From the cell containing the given text, extract its center point as (X, Y) coordinate. 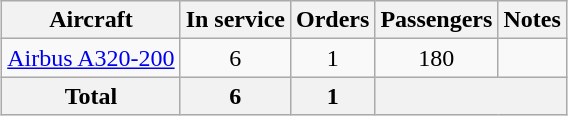
Passengers (436, 20)
Airbus A320-200 (91, 58)
In service (235, 20)
Notes (532, 20)
180 (436, 58)
Total (91, 96)
Aircraft (91, 20)
Orders (332, 20)
